Scan for the cell matching the given text and deliver its [x, y] coordinate at center. 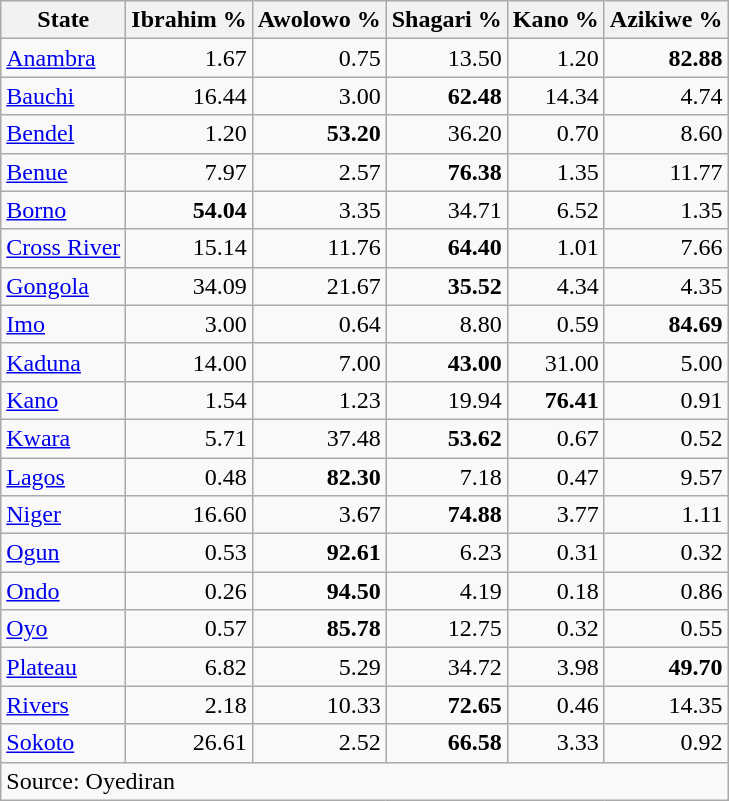
Kano [64, 400]
0.70 [556, 134]
Imo [64, 324]
0.86 [666, 591]
Azikiwe % [666, 20]
0.64 [319, 324]
36.20 [446, 134]
3.33 [556, 743]
Borno [64, 210]
9.57 [666, 477]
Ibrahim % [189, 20]
6.82 [189, 667]
0.53 [189, 553]
7.18 [446, 477]
5.29 [319, 667]
16.44 [189, 96]
34.72 [446, 667]
6.52 [556, 210]
Plateau [64, 667]
0.67 [556, 438]
13.50 [446, 58]
Sokoto [64, 743]
76.41 [556, 400]
54.04 [189, 210]
0.52 [666, 438]
31.00 [556, 362]
0.18 [556, 591]
Ogun [64, 553]
7.66 [666, 248]
12.75 [446, 629]
11.76 [319, 248]
14.34 [556, 96]
0.75 [319, 58]
26.61 [189, 743]
Niger [64, 515]
49.70 [666, 667]
19.94 [446, 400]
0.31 [556, 553]
37.48 [319, 438]
Kaduna [64, 362]
0.55 [666, 629]
Lagos [64, 477]
43.00 [446, 362]
14.35 [666, 705]
State [64, 20]
34.71 [446, 210]
35.52 [446, 286]
6.23 [446, 553]
21.67 [319, 286]
1.01 [556, 248]
15.14 [189, 248]
Awolowo % [319, 20]
Rivers [64, 705]
62.48 [446, 96]
10.33 [319, 705]
16.60 [189, 515]
4.34 [556, 286]
1.11 [666, 515]
0.91 [666, 400]
0.46 [556, 705]
94.50 [319, 591]
72.65 [446, 705]
3.67 [319, 515]
34.09 [189, 286]
8.60 [666, 134]
92.61 [319, 553]
Cross River [64, 248]
Benue [64, 172]
1.67 [189, 58]
5.00 [666, 362]
0.47 [556, 477]
11.77 [666, 172]
3.35 [319, 210]
0.26 [189, 591]
0.92 [666, 743]
4.19 [446, 591]
53.62 [446, 438]
85.78 [319, 629]
0.48 [189, 477]
4.35 [666, 286]
Kano % [556, 20]
Oyo [64, 629]
82.88 [666, 58]
76.38 [446, 172]
2.52 [319, 743]
82.30 [319, 477]
Kwara [64, 438]
Source: Oyediran [364, 781]
8.80 [446, 324]
3.77 [556, 515]
2.18 [189, 705]
5.71 [189, 438]
Bauchi [64, 96]
7.00 [319, 362]
53.20 [319, 134]
Gongola [64, 286]
2.57 [319, 172]
14.00 [189, 362]
66.58 [446, 743]
0.57 [189, 629]
3.98 [556, 667]
4.74 [666, 96]
Shagari % [446, 20]
Ondo [64, 591]
Bendel [64, 134]
0.59 [556, 324]
Anambra [64, 58]
64.40 [446, 248]
74.88 [446, 515]
7.97 [189, 172]
84.69 [666, 324]
1.23 [319, 400]
1.54 [189, 400]
